Locate the cell with the specified text and output its (X, Y) center coordinate. 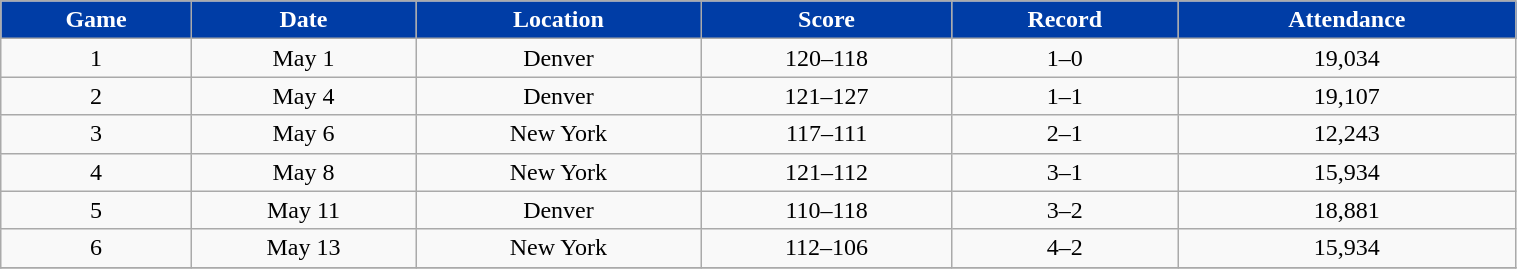
May 1 (303, 58)
3–2 (1065, 210)
1–0 (1065, 58)
3 (96, 134)
Score (826, 20)
4–2 (1065, 248)
Attendance (1347, 20)
Location (559, 20)
110–118 (826, 210)
May 11 (303, 210)
May 4 (303, 96)
5 (96, 210)
Game (96, 20)
1–1 (1065, 96)
4 (96, 172)
May 6 (303, 134)
May 8 (303, 172)
121–112 (826, 172)
Date (303, 20)
2 (96, 96)
121–127 (826, 96)
2–1 (1065, 134)
May 13 (303, 248)
18,881 (1347, 210)
112–106 (826, 248)
120–118 (826, 58)
3–1 (1065, 172)
12,243 (1347, 134)
6 (96, 248)
Record (1065, 20)
19,034 (1347, 58)
1 (96, 58)
19,107 (1347, 96)
117–111 (826, 134)
